Pinpoint the cell where the given text exists, returning its (X, Y) midpoint coordinate. 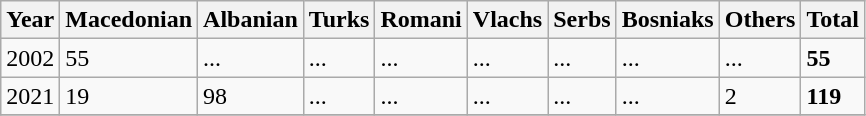
Albanian (251, 20)
98 (251, 96)
Bosniaks (668, 20)
Year (30, 20)
2021 (30, 96)
Serbs (582, 20)
Macedonian (129, 20)
Others (760, 20)
2002 (30, 58)
2 (760, 96)
Vlachs (507, 20)
Turks (339, 20)
119 (833, 96)
19 (129, 96)
Total (833, 20)
Romani (421, 20)
